Pinpoint the cell where the given text exists, returning its (X, Y) midpoint coordinate. 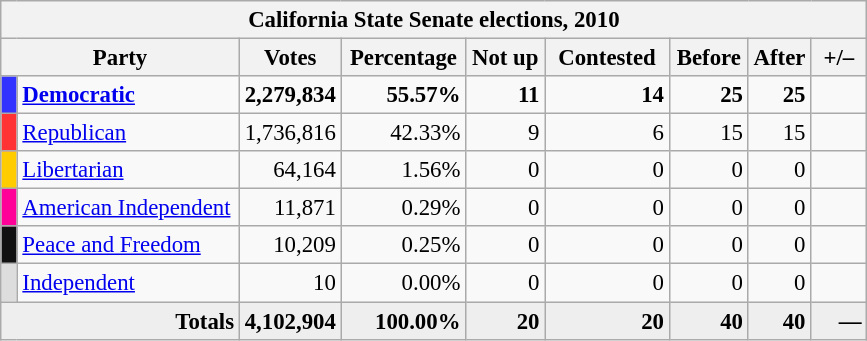
Independent (128, 283)
Not up (506, 58)
64,164 (290, 170)
9 (506, 133)
Votes (290, 58)
0.25% (404, 245)
+/– (839, 58)
Before (708, 58)
Percentage (404, 58)
Party (120, 58)
Peace and Freedom (128, 245)
100.00% (404, 321)
California State Senate elections, 2010 (434, 20)
4,102,904 (290, 321)
— (839, 321)
After (779, 58)
Republican (128, 133)
Contested (608, 58)
11,871 (290, 208)
6 (608, 133)
1.56% (404, 170)
11 (506, 95)
2,279,834 (290, 95)
42.33% (404, 133)
Totals (120, 321)
14 (608, 95)
0.00% (404, 283)
10 (290, 283)
10,209 (290, 245)
55.57% (404, 95)
0.29% (404, 208)
Democratic (128, 95)
American Independent (128, 208)
Libertarian (128, 170)
1,736,816 (290, 133)
